Find where the given text appears and provide that cell's center as [X, Y] coordinate. 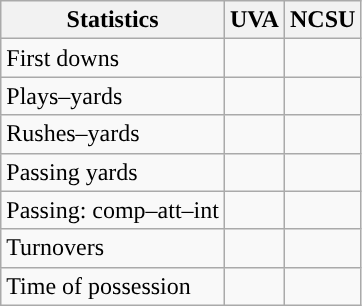
Plays–yards [113, 96]
Passing: comp–att–int [113, 210]
UVA [254, 20]
Rushes–yards [113, 134]
Passing yards [113, 172]
Time of possession [113, 286]
Turnovers [113, 248]
Statistics [113, 20]
First downs [113, 58]
NCSU [322, 20]
